Pinpoint the cell where the given text exists, returning its [X, Y] midpoint coordinate. 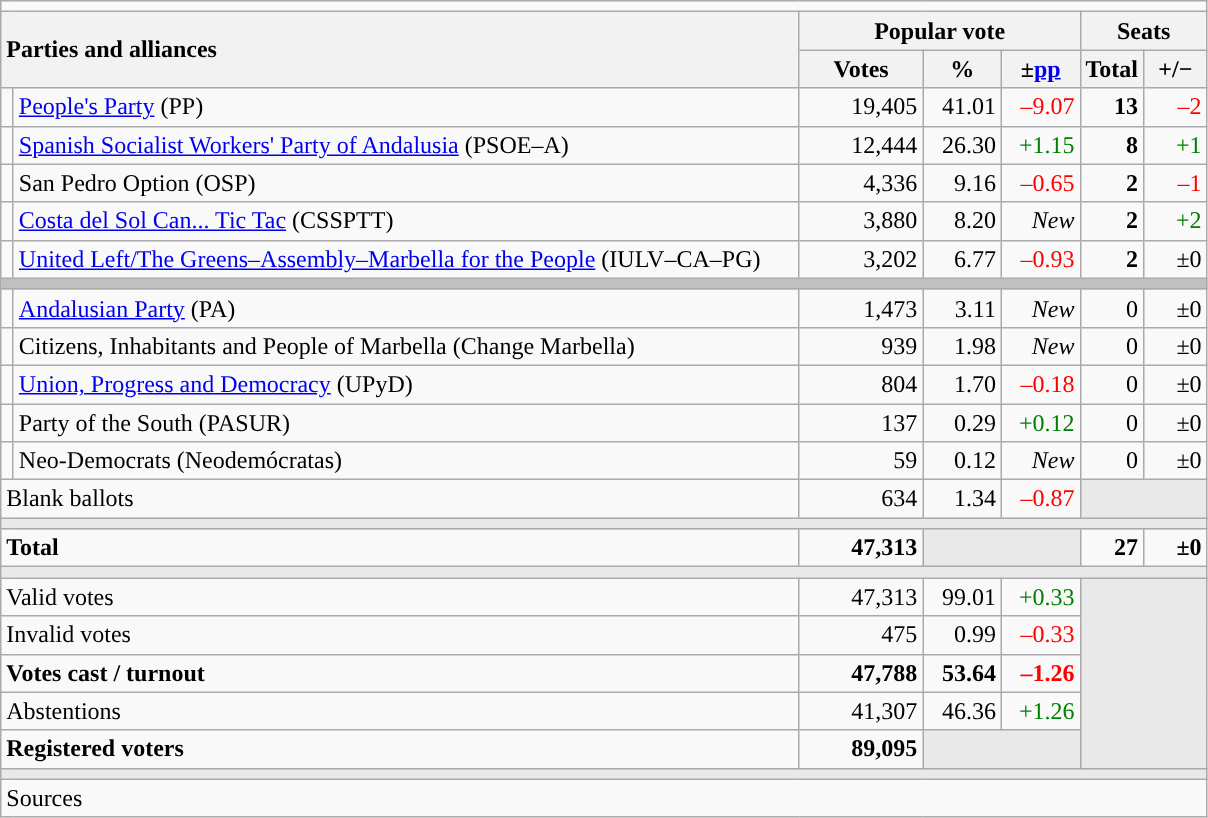
Union, Progress and Democracy (UPyD) [406, 384]
Seats [1144, 31]
46.36 [962, 711]
804 [861, 384]
3,880 [861, 221]
3.11 [962, 308]
Registered voters [400, 749]
–0.33 [1040, 635]
±pp [1040, 69]
Abstentions [400, 711]
–9.07 [1040, 107]
–2 [1176, 107]
939 [861, 346]
–0.18 [1040, 384]
99.01 [962, 597]
1.70 [962, 384]
4,336 [861, 183]
Invalid votes [400, 635]
Popular vote [940, 31]
–1 [1176, 183]
41,307 [861, 711]
+0.33 [1040, 597]
+1.15 [1040, 145]
+1 [1176, 145]
8.20 [962, 221]
27 [1112, 548]
Citizens, Inhabitants and People of Marbella (Change Marbella) [406, 346]
634 [861, 499]
0.99 [962, 635]
Valid votes [400, 597]
+2 [1176, 221]
19,405 [861, 107]
Costa del Sol Can... Tic Tac (CSSPTT) [406, 221]
Sources [604, 798]
41.01 [962, 107]
12,444 [861, 145]
Votes [861, 69]
0.29 [962, 423]
+/− [1176, 69]
6.77 [962, 259]
Parties and alliances [400, 50]
13 [1112, 107]
–1.26 [1040, 673]
3,202 [861, 259]
59 [861, 461]
89,095 [861, 749]
+0.12 [1040, 423]
Spanish Socialist Workers' Party of Andalusia (PSOE–A) [406, 145]
Andalusian Party (PA) [406, 308]
People's Party (PP) [406, 107]
47,788 [861, 673]
8 [1112, 145]
1.98 [962, 346]
–0.87 [1040, 499]
Neo-Democrats (Neodemócratas) [406, 461]
United Left/The Greens–Assembly–Marbella for the People (IULV–CA–PG) [406, 259]
% [962, 69]
–0.93 [1040, 259]
1.34 [962, 499]
+1.26 [1040, 711]
–0.65 [1040, 183]
475 [861, 635]
53.64 [962, 673]
Votes cast / turnout [400, 673]
0.12 [962, 461]
Blank ballots [400, 499]
San Pedro Option (OSP) [406, 183]
9.16 [962, 183]
137 [861, 423]
Party of the South (PASUR) [406, 423]
1,473 [861, 308]
26.30 [962, 145]
